Find where the given text appears and provide that cell's center as (X, Y) coordinate. 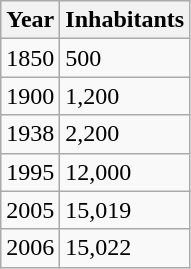
12,000 (125, 172)
1850 (30, 58)
2,200 (125, 134)
2005 (30, 210)
1,200 (125, 96)
Year (30, 20)
2006 (30, 248)
15,019 (125, 210)
1995 (30, 172)
500 (125, 58)
Inhabitants (125, 20)
1938 (30, 134)
15,022 (125, 248)
1900 (30, 96)
